Scan for the cell matching the given text and deliver its [x, y] coordinate at center. 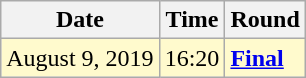
August 9, 2019 [80, 58]
Date [80, 20]
16:20 [192, 58]
Round [265, 20]
Final [265, 58]
Time [192, 20]
